Capture the cell that displays the provided text and extract its [x, y] central coordinate. 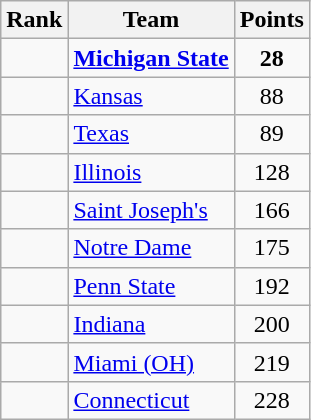
128 [272, 172]
Miami (OH) [151, 362]
28 [272, 58]
228 [272, 400]
166 [272, 210]
Notre Dame [151, 248]
88 [272, 96]
Connecticut [151, 400]
175 [272, 248]
Saint Joseph's [151, 210]
Illinois [151, 172]
Team [151, 20]
Texas [151, 134]
Indiana [151, 324]
Rank [34, 20]
Penn State [151, 286]
219 [272, 362]
Points [272, 20]
192 [272, 286]
Kansas [151, 96]
89 [272, 134]
200 [272, 324]
Michigan State [151, 58]
